Extract the [x, y] coordinate from the center of the cell holding the provided text.  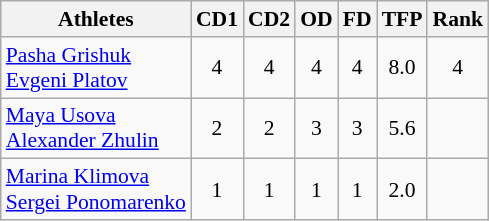
Maya Usova Alexander Zhulin [96, 128]
8.0 [402, 68]
OD [316, 19]
CD2 [269, 19]
FD [358, 19]
Marina Klimova Sergei Ponomarenko [96, 190]
CD1 [217, 19]
2.0 [402, 190]
Pasha Grishuk Evgeni Platov [96, 68]
TFP [402, 19]
5.6 [402, 128]
Athletes [96, 19]
Rank [458, 19]
